Capture the cell that displays the provided text and extract its (x, y) central coordinate. 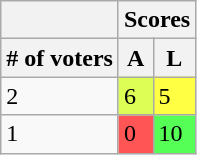
0 (136, 134)
Scores (156, 20)
1 (60, 134)
A (136, 58)
L (174, 58)
6 (136, 96)
# of voters (60, 58)
5 (174, 96)
2 (60, 96)
10 (174, 134)
